Output the [X, Y] coordinate of the center of the cell containing the given text.  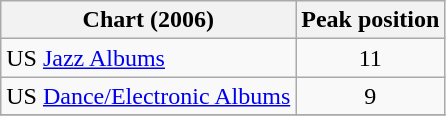
Peak position [370, 20]
US Jazz Albums [148, 58]
11 [370, 58]
US Dance/Electronic Albums [148, 96]
Chart (2006) [148, 20]
9 [370, 96]
